Return [X, Y] of the center of cell containing provided text 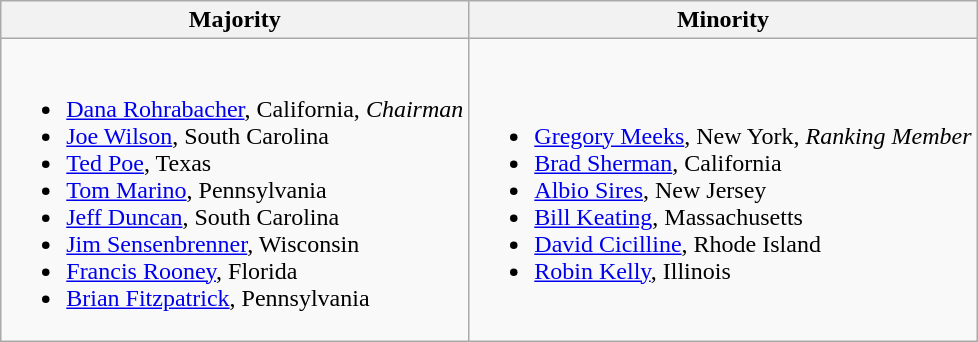
Majority [235, 20]
Minority [723, 20]
